Detect which cell encompasses the target text, then output its [x, y] center coordinate. 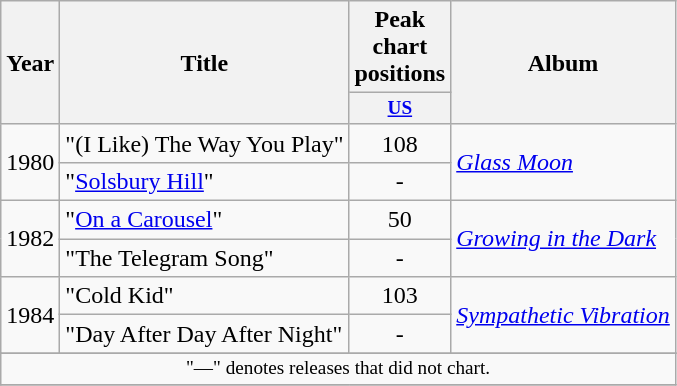
"The Telegram Song" [204, 258]
Album [564, 63]
1984 [30, 315]
103 [400, 296]
"(I Like) The Way You Play" [204, 143]
Title [204, 63]
US [400, 109]
"—" denotes releases that did not chart. [338, 369]
"Day After Day After Night" [204, 334]
108 [400, 143]
1982 [30, 239]
50 [400, 220]
"Cold Kid" [204, 296]
"Solsbury Hill" [204, 182]
1980 [30, 162]
Sympathetic Vibration [564, 315]
Growing in the Dark [564, 239]
"On a Carousel" [204, 220]
Peak chart positions [400, 47]
Year [30, 63]
Glass Moon [564, 162]
